Scan for the cell matching the given text and deliver its (X, Y) coordinate at center. 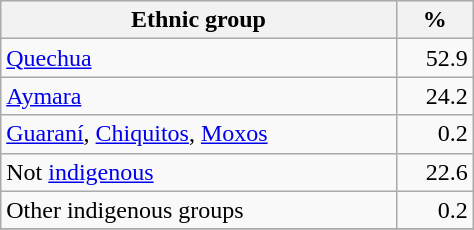
Other indigenous groups (198, 210)
Quechua (198, 58)
Aymara (198, 96)
22.6 (434, 172)
Not indigenous (198, 172)
Ethnic group (198, 20)
52.9 (434, 58)
24.2 (434, 96)
Guaraní, Chiquitos, Moxos (198, 134)
% (434, 20)
